Scan for the cell matching the given text and deliver its [X, Y] coordinate at center. 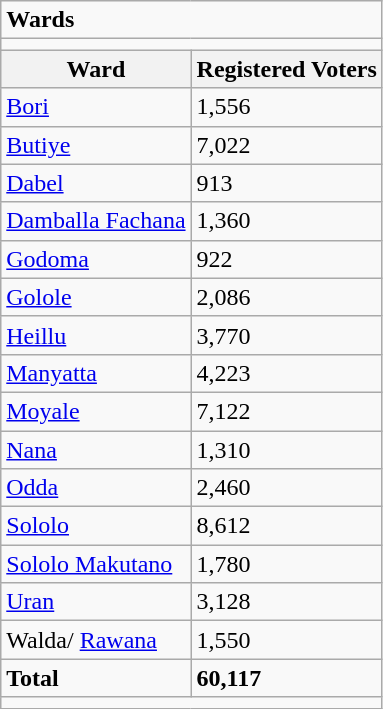
Bori [96, 107]
Dabel [96, 183]
Manyatta [96, 373]
Ward [96, 69]
Godoma [96, 259]
Registered Voters [286, 69]
1,550 [286, 640]
2,086 [286, 297]
Butiye [96, 145]
7,122 [286, 411]
Wards [192, 20]
Nana [96, 449]
Uran [96, 602]
Total [96, 678]
1,360 [286, 221]
8,612 [286, 526]
Sololo Makutano [96, 564]
Odda [96, 488]
913 [286, 183]
3,128 [286, 602]
Walda/ Rawana [96, 640]
Sololo [96, 526]
2,460 [286, 488]
7,022 [286, 145]
60,117 [286, 678]
Golole [96, 297]
4,223 [286, 373]
Moyale [96, 411]
3,770 [286, 335]
Damballa Fachana [96, 221]
1,310 [286, 449]
1,556 [286, 107]
922 [286, 259]
Heillu [96, 335]
1,780 [286, 564]
